Scan for the cell matching the given text and deliver its (x, y) coordinate at center. 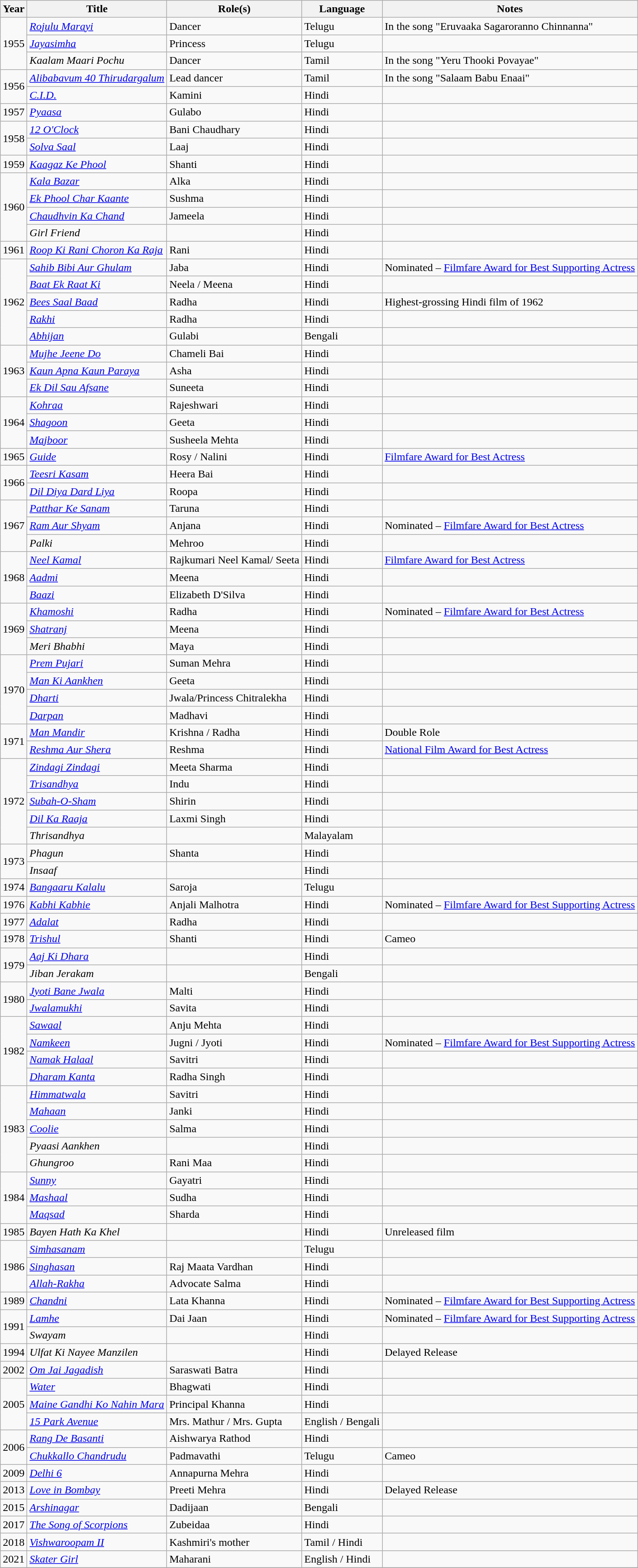
Notes (510, 9)
1969 (14, 629)
Unreleased film (510, 1232)
1994 (14, 1353)
Rosy / Nalini (234, 457)
Lata Khanna (234, 1301)
2009 (14, 1473)
Padmavathi (234, 1456)
Rajkumari Neel Kamal/ Seeta (234, 560)
Baazi (97, 595)
Palki (97, 543)
English / Hindi (342, 1559)
2005 (14, 1404)
Ram Aur Shyam (97, 526)
1959 (14, 164)
1979 (14, 965)
Rojulu Marayi (97, 26)
Anjali Malhotra (234, 905)
Ghungroo (97, 1163)
Subah-O-Sham (97, 801)
Vishwaroopam II (97, 1542)
Om Jai Jagadish (97, 1370)
Sawaal (97, 1025)
Man Ki Aankhen (97, 681)
Namak Halaal (97, 1060)
Savita (234, 1008)
1989 (14, 1301)
Principal Khanna (234, 1404)
Radha Singh (234, 1077)
Kabhi Kabhie (97, 905)
Thrisandhya (97, 836)
Bani Chaudhary (234, 129)
1968 (14, 577)
1960 (14, 207)
Teesri Kasam (97, 474)
1967 (14, 526)
1955 (14, 43)
Water (97, 1387)
1982 (14, 1051)
Kashmiri's mother (234, 1542)
1986 (14, 1266)
1958 (14, 138)
Dharti (97, 698)
1961 (14, 250)
Prem Pujari (97, 663)
Elizabeth D'Silva (234, 595)
15 Park Avenue (97, 1421)
Suman Mehra (234, 663)
Jwala/Princess Chitralekha (234, 698)
Bangaaru Kalalu (97, 887)
Arshinagar (97, 1507)
Meri Bhabhi (97, 646)
Majboor (97, 439)
Insaaf (97, 870)
Meeta Sharma (234, 767)
Asha (234, 371)
Shagoon (97, 422)
Solva Saal (97, 147)
Alka (234, 181)
Dharam Kanta (97, 1077)
Annapurna Mehra (234, 1473)
Maqsad (97, 1215)
Simhasanam (97, 1249)
Bees Saal Baad (97, 302)
Love in Bombay (97, 1490)
Maine Gandhi Ko Nahin Mara (97, 1404)
Dai Jaan (234, 1318)
Reshma Aur Shera (97, 749)
Lamhe (97, 1318)
Neela / Meena (234, 285)
Laaj (234, 147)
12 O'Clock (97, 129)
1980 (14, 999)
1957 (14, 112)
1974 (14, 887)
Tamil / Hindi (342, 1542)
Swayam (97, 1335)
Princess (234, 43)
Bayen Hath Ka Khel (97, 1232)
Kamini (234, 95)
Gayatri (234, 1180)
Suneeta (234, 388)
Ulfat Ki Nayee Manzilen (97, 1353)
2017 (14, 1525)
Phagun (97, 853)
1966 (14, 482)
Language (342, 9)
Rang De Basanti (97, 1439)
Mrs. Mathur / Mrs. Gupta (234, 1421)
1965 (14, 457)
Saroja (234, 887)
Pyaasi Aankhen (97, 1146)
Adalat (97, 922)
Role(s) (234, 9)
In the song "Yeru Thooki Povayae" (510, 61)
1971 (14, 741)
Shatranj (97, 629)
Roopa (234, 491)
Advocate Salma (234, 1283)
Delhi 6 (97, 1473)
Jaba (234, 267)
Baat Ek Raat Ki (97, 285)
Ek Phool Char Kaante (97, 198)
1970 (14, 689)
Sushma (234, 198)
Patthar Ke Sanam (97, 509)
1963 (14, 371)
1977 (14, 922)
In the song "Eruvaaka Sagaroranno Chinnanna" (510, 26)
1976 (14, 905)
Man Mandir (97, 732)
Sahib Bibi Aur Ghulam (97, 267)
National Film Award for Best Actress (510, 749)
Jayasimha (97, 43)
Laxmi Singh (234, 819)
Krishna / Radha (234, 732)
Kaalam Maari Pochu (97, 61)
Kaagaz Ke Phool (97, 164)
1985 (14, 1232)
Chandni (97, 1301)
Jameela (234, 216)
Raj Maata Vardhan (234, 1266)
Abhijan (97, 336)
Salma (234, 1129)
1991 (14, 1327)
1978 (14, 939)
1984 (14, 1197)
Janki (234, 1111)
Mehroo (234, 543)
Khamoshi (97, 612)
2013 (14, 1490)
1973 (14, 862)
Double Role (510, 732)
Indu (234, 784)
C.I.D. (97, 95)
Singhasan (97, 1266)
Lead dancer (234, 78)
Kaun Apna Kaun Paraya (97, 371)
Darpan (97, 715)
Neel Kamal (97, 560)
Heera Bai (234, 474)
Gulabo (234, 112)
Rajeshwari (234, 405)
Title (97, 9)
Madhavi (234, 715)
Zubeidaa (234, 1525)
Trishul (97, 939)
Year (14, 9)
2015 (14, 1507)
2018 (14, 1542)
Jyoti Bane Jwala (97, 991)
Maya (234, 646)
Mujhe Jeene Do (97, 353)
Aishwarya Rathod (234, 1439)
2002 (14, 1370)
Aaj Ki Dhara (97, 956)
1983 (14, 1129)
Dil Ka Raaja (97, 819)
Pyaasa (97, 112)
Dadijaan (234, 1507)
Ek Dil Sau Afsane (97, 388)
Himmatwala (97, 1094)
Alibabavum 40 Thirudargalum (97, 78)
Chukkallo Chandrudu (97, 1456)
English / Bengali (342, 1421)
Rakhi (97, 319)
Mashaal (97, 1197)
Gulabi (234, 336)
Shirin (234, 801)
2006 (14, 1447)
Mahaan (97, 1111)
Girl Friend (97, 233)
Chameli Bai (234, 353)
Malayalam (342, 836)
Jugni / Jyoti (234, 1042)
Sunny (97, 1180)
1962 (14, 302)
Sudha (234, 1197)
Kala Bazar (97, 181)
1956 (14, 86)
Highest-grossing Hindi film of 1962 (510, 302)
Guide (97, 457)
Roop Ki Rani Choron Ka Raja (97, 250)
The Song of Scorpions (97, 1525)
Malti (234, 991)
1972 (14, 801)
Namkeen (97, 1042)
Bhagwati (234, 1387)
Sharda (234, 1215)
Taruna (234, 509)
Skater Girl (97, 1559)
Shanta (234, 853)
Rani Maa (234, 1163)
1964 (14, 422)
Maharani (234, 1559)
Rani (234, 250)
Chaudhvin Ka Chand (97, 216)
Zindagi Zindagi (97, 767)
Jwalamukhi (97, 1008)
Reshma (234, 749)
Aadmi (97, 577)
Anju Mehta (234, 1025)
Jiban Jerakam (97, 973)
Kohraa (97, 405)
Preeti Mehra (234, 1490)
Coolie (97, 1129)
Susheela Mehta (234, 439)
In the song "Salaam Babu Enaai" (510, 78)
2021 (14, 1559)
Allah-Rakha (97, 1283)
Trisandhya (97, 784)
Dil Diya Dard Liya (97, 491)
Anjana (234, 526)
Saraswati Batra (234, 1370)
